Pinpoint the cell where the given text exists, returning its [x, y] midpoint coordinate. 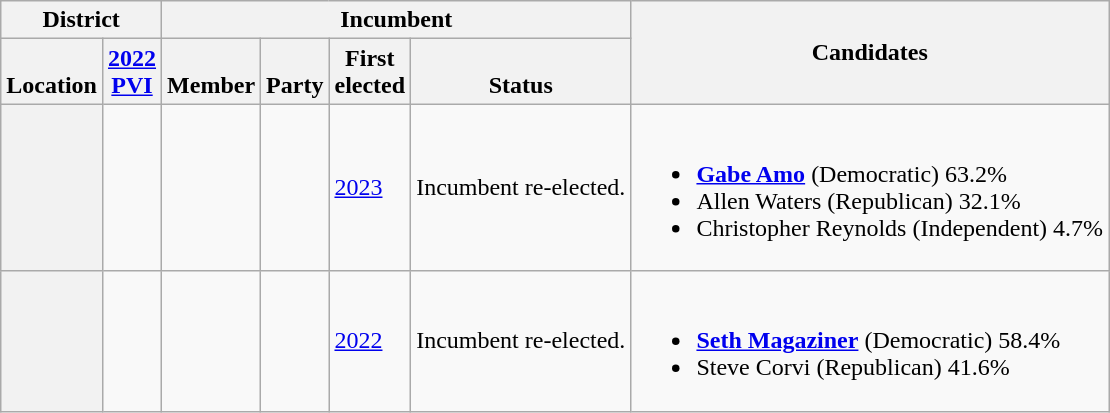
Gabe Amo (Democratic) 63.2%Allen Waters (Republican) 32.1%Christopher Reynolds (Independent) 4.7% [870, 188]
2023 [370, 188]
Firstelected [370, 72]
Location [52, 72]
Status [521, 72]
Member [212, 72]
Party [295, 72]
2022 [370, 341]
2022PVI [132, 72]
Incumbent [396, 20]
Candidates [870, 52]
Seth Magaziner (Democratic) 58.4%Steve Corvi (Republican) 41.6% [870, 341]
District [82, 20]
